Extract the [x, y] coordinate from the center of the cell holding the provided text.  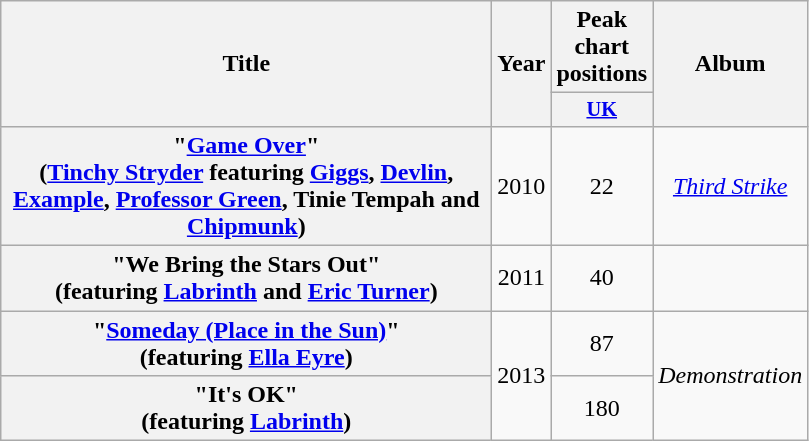
"Game Over"(Tinchy Stryder featuring Giggs, Devlin, Example, Professor Green, Tinie Tempah and Chipmunk) [246, 186]
87 [602, 344]
Album [730, 64]
Peak chart positions [602, 47]
2010 [522, 186]
180 [602, 408]
UK [602, 110]
40 [602, 278]
"We Bring the Stars Out"(featuring Labrinth and Eric Turner) [246, 278]
Demonstration [730, 376]
2011 [522, 278]
"Someday (Place in the Sun)"(featuring Ella Eyre) [246, 344]
2013 [522, 376]
Year [522, 64]
Title [246, 64]
22 [602, 186]
"It's OK"(featuring Labrinth) [246, 408]
Third Strike [730, 186]
